Locate the cell with the specified text and output its (X, Y) center coordinate. 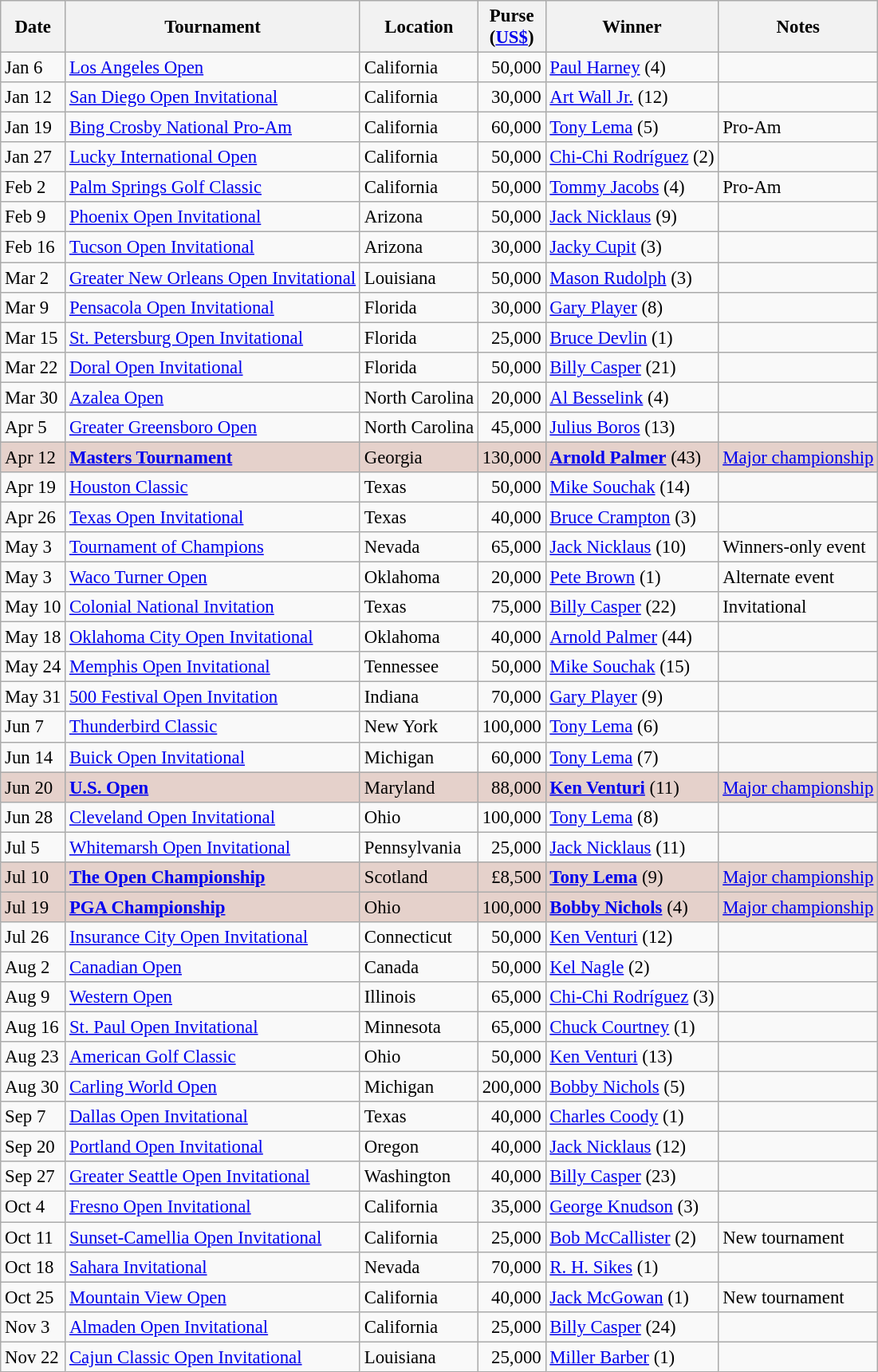
Chuck Courtney (1) (632, 1027)
88,000 (512, 787)
Jun 7 (33, 727)
Jan 19 (33, 128)
Pensacola Open Invitational (213, 307)
Whitemarsh Open Invitational (213, 847)
Sunset-Camellia Open Invitational (213, 1237)
Tony Lema (6) (632, 727)
Sahara Invitational (213, 1267)
Mar 15 (33, 337)
Azalea Open (213, 397)
Washington (419, 1177)
35,000 (512, 1207)
Scotland (419, 877)
Jun 20 (33, 787)
Miller Barber (1) (632, 1357)
Chi-Chi Rodríguez (3) (632, 997)
Mountain View Open (213, 1297)
Cleveland Open Invitational (213, 817)
Al Besselink (4) (632, 397)
May 10 (33, 607)
Jack McGowan (1) (632, 1297)
Cajun Classic Open Invitational (213, 1357)
New York (419, 727)
Purse(US$) (512, 27)
Oklahoma City Open Invitational (213, 637)
Ken Venturi (11) (632, 787)
U.S. Open (213, 787)
Maryland (419, 787)
May 24 (33, 667)
Winner (632, 27)
Masters Tournament (213, 457)
Western Open (213, 997)
Tony Lema (8) (632, 817)
75,000 (512, 607)
Chi-Chi Rodríguez (2) (632, 157)
Aug 16 (33, 1027)
Aug 23 (33, 1057)
Gary Player (8) (632, 307)
Jul 5 (33, 847)
Fresno Open Invitational (213, 1207)
Bing Crosby National Pro-Am (213, 128)
Buick Open Invitational (213, 757)
Lucky International Open (213, 157)
May 31 (33, 697)
£8,500 (512, 877)
Tommy Jacobs (4) (632, 187)
Gary Player (9) (632, 697)
Aug 30 (33, 1087)
Canada (419, 967)
Colonial National Invitation (213, 607)
Charles Coody (1) (632, 1117)
Tucson Open Invitational (213, 247)
Carling World Open (213, 1087)
Aug 2 (33, 967)
Nov 22 (33, 1357)
Apr 26 (33, 517)
Ken Venturi (13) (632, 1057)
Jack Nicklaus (10) (632, 547)
Bobby Nichols (4) (632, 907)
Greater Greensboro Open (213, 428)
Arnold Palmer (44) (632, 637)
St. Petersburg Open Invitational (213, 337)
Location (419, 27)
R. H. Sikes (1) (632, 1267)
Kel Nagle (2) (632, 967)
Connecticut (419, 937)
Billy Casper (23) (632, 1177)
Tournament of Champions (213, 547)
Oregon (419, 1147)
Mason Rudolph (3) (632, 278)
Feb 2 (33, 187)
Pete Brown (1) (632, 578)
Art Wall Jr. (12) (632, 97)
Palm Springs Golf Classic (213, 187)
Portland Open Invitational (213, 1147)
Houston Classic (213, 487)
Feb 9 (33, 218)
Jan 12 (33, 97)
Jack Nicklaus (9) (632, 218)
Date (33, 27)
Jun 14 (33, 757)
Notes (798, 27)
Bruce Crampton (3) (632, 517)
Waco Turner Open (213, 578)
Apr 12 (33, 457)
Jack Nicklaus (12) (632, 1147)
Pennsylvania (419, 847)
Georgia (419, 457)
Bob McCallister (2) (632, 1237)
American Golf Classic (213, 1057)
Mar 30 (33, 397)
Billy Casper (22) (632, 607)
Nov 3 (33, 1327)
Mar 9 (33, 307)
San Diego Open Invitational (213, 97)
Invitational (798, 607)
Paul Harney (4) (632, 68)
Billy Casper (21) (632, 367)
Apr 5 (33, 428)
Doral Open Invitational (213, 367)
Winners-only event (798, 547)
Mar 22 (33, 367)
Mike Souchak (15) (632, 667)
Phoenix Open Invitational (213, 218)
Mike Souchak (14) (632, 487)
Mar 2 (33, 278)
500 Festival Open Invitation (213, 697)
Thunderbird Classic (213, 727)
St. Paul Open Invitational (213, 1027)
May 18 (33, 637)
Ken Venturi (12) (632, 937)
Julius Boros (13) (632, 428)
Feb 16 (33, 247)
Apr 19 (33, 487)
Jul 26 (33, 937)
Indiana (419, 697)
Tony Lema (9) (632, 877)
Memphis Open Invitational (213, 667)
Jul 10 (33, 877)
Jun 28 (33, 817)
Tournament (213, 27)
Tony Lema (7) (632, 757)
Illinois (419, 997)
Alternate event (798, 578)
Minnesota (419, 1027)
Sep 20 (33, 1147)
Texas Open Invitational (213, 517)
Jack Nicklaus (11) (632, 847)
Los Angeles Open (213, 68)
Tennessee (419, 667)
The Open Championship (213, 877)
Canadian Open (213, 967)
Billy Casper (24) (632, 1327)
Aug 9 (33, 997)
PGA Championship (213, 907)
George Knudson (3) (632, 1207)
Jan 27 (33, 157)
Arnold Palmer (43) (632, 457)
Bruce Devlin (1) (632, 337)
Greater New Orleans Open Invitational (213, 278)
Dallas Open Invitational (213, 1117)
Oct 25 (33, 1297)
Insurance City Open Invitational (213, 937)
Jacky Cupit (3) (632, 247)
Sep 27 (33, 1177)
200,000 (512, 1087)
Almaden Open Invitational (213, 1327)
Oct 11 (33, 1237)
Jul 19 (33, 907)
Oct 4 (33, 1207)
Bobby Nichols (5) (632, 1087)
Greater Seattle Open Invitational (213, 1177)
Oct 18 (33, 1267)
45,000 (512, 428)
130,000 (512, 457)
Sep 7 (33, 1117)
Jan 6 (33, 68)
Tony Lema (5) (632, 128)
